Locate the cell with the specified text and output its [X, Y] center coordinate. 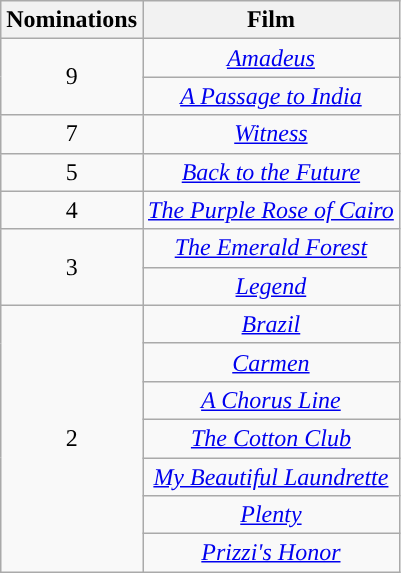
Back to the Future [270, 172]
2 [72, 438]
The Purple Rose of Cairo [270, 210]
Witness [270, 134]
My Beautiful Laundrette [270, 477]
3 [72, 267]
The Cotton Club [270, 438]
5 [72, 172]
Film [270, 20]
A Passage to India [270, 96]
Prizzi's Honor [270, 553]
The Emerald Forest [270, 248]
A Chorus Line [270, 400]
Plenty [270, 515]
7 [72, 134]
Carmen [270, 362]
9 [72, 77]
Nominations [72, 20]
Amadeus [270, 58]
Legend [270, 286]
Brazil [270, 324]
4 [72, 210]
